Scan for the cell matching the given text and deliver its (X, Y) coordinate at center. 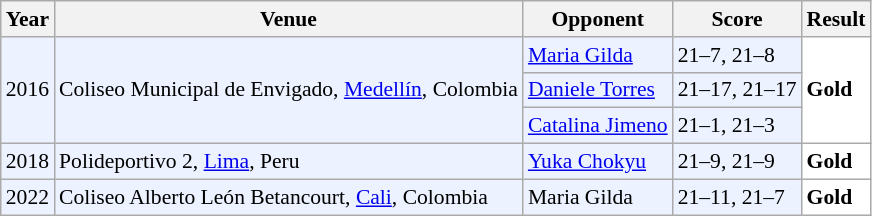
21–1, 21–3 (738, 126)
Catalina Jimeno (598, 126)
21–7, 21–8 (738, 55)
Coliseo Municipal de Envigado, Medellín, Colombia (288, 90)
Polideportivo 2, Lima, Peru (288, 162)
Result (836, 19)
Score (738, 19)
Year (28, 19)
21–11, 21–7 (738, 197)
21–9, 21–9 (738, 162)
2018 (28, 162)
Yuka Chokyu (598, 162)
Daniele Torres (598, 90)
2016 (28, 90)
21–17, 21–17 (738, 90)
Venue (288, 19)
Opponent (598, 19)
2022 (28, 197)
Coliseo Alberto León Betancourt, Cali, Colombia (288, 197)
